Scan for the cell matching the given text and deliver its (x, y) coordinate at center. 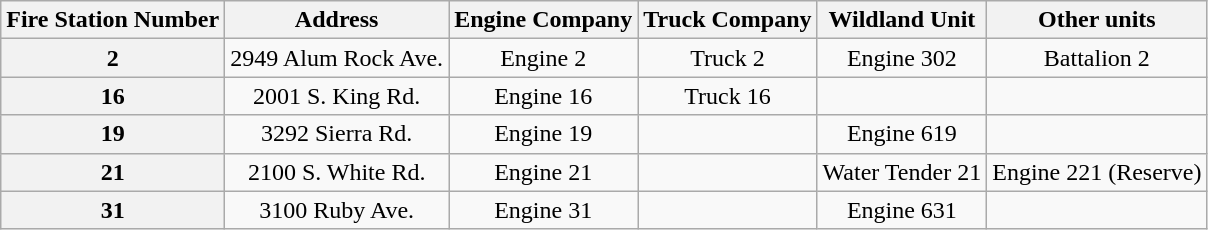
Truck Company (728, 20)
2 (113, 58)
Engine 31 (544, 210)
Engine 2 (544, 58)
Truck 2 (728, 58)
Truck 16 (728, 96)
31 (113, 210)
2100 S. White Rd. (337, 172)
Engine 221 (Reserve) (1097, 172)
3100 Ruby Ave. (337, 210)
Engine 302 (902, 58)
Engine 21 (544, 172)
21 (113, 172)
Engine Company (544, 20)
3292 Sierra Rd. (337, 134)
Wildland Unit (902, 20)
Battalion 2 (1097, 58)
Address (337, 20)
Engine 619 (902, 134)
Fire Station Number (113, 20)
16 (113, 96)
19 (113, 134)
2949 Alum Rock Ave. (337, 58)
2001 S. King Rd. (337, 96)
Engine 16 (544, 96)
Engine 19 (544, 134)
Other units (1097, 20)
Water Tender 21 (902, 172)
Engine 631 (902, 210)
